Detect which cell encompasses the target text, then output its [X, Y] center coordinate. 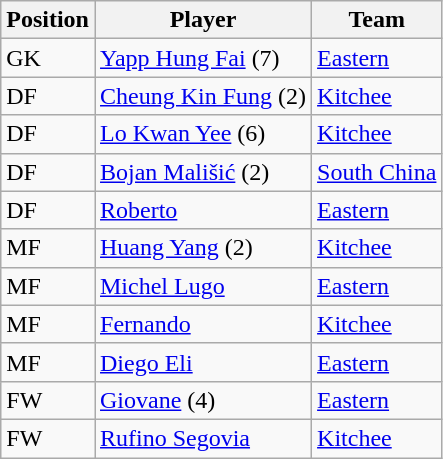
Michel Lugo [202, 286]
Cheung Kin Fung (2) [202, 96]
Fernando [202, 324]
Huang Yang (2) [202, 248]
Position [48, 20]
South China [377, 172]
GK [48, 58]
Rufino Segovia [202, 438]
Yapp Hung Fai (7) [202, 58]
Giovane (4) [202, 400]
Team [377, 20]
Roberto [202, 210]
Bojan Mališić (2) [202, 172]
Diego Eli [202, 362]
Lo Kwan Yee (6) [202, 134]
Player [202, 20]
